Find where the given text appears and provide that cell's center as (x, y) coordinate. 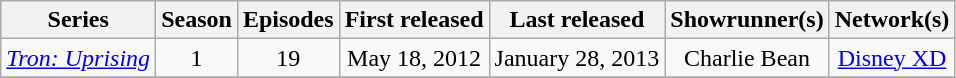
January 28, 2013 (577, 58)
19 (288, 58)
Last released (577, 20)
First released (414, 20)
Disney XD (892, 58)
Network(s) (892, 20)
Tron: Uprising (78, 58)
Showrunner(s) (747, 20)
1 (197, 58)
Series (78, 20)
May 18, 2012 (414, 58)
Charlie Bean (747, 58)
Episodes (288, 20)
Season (197, 20)
